Capture the cell that displays the provided text and extract its [X, Y] central coordinate. 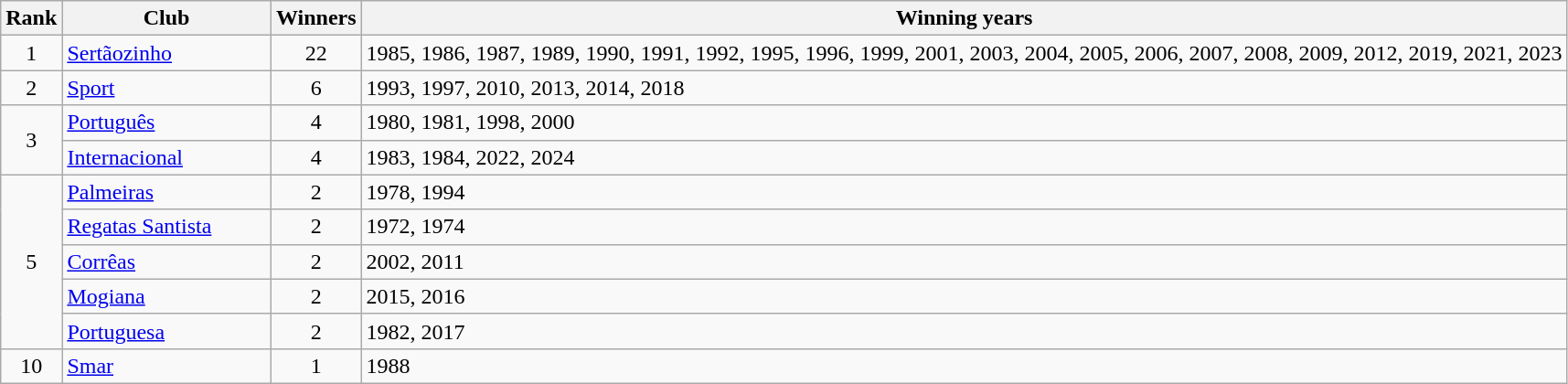
Mogiana [166, 296]
6 [316, 88]
2002, 2011 [964, 261]
Winning years [964, 18]
10 [31, 366]
1988 [964, 366]
Corrêas [166, 261]
5 [31, 261]
1983, 1984, 2022, 2024 [964, 157]
Português [166, 123]
Sertãozinho [166, 53]
3 [31, 140]
Smar [166, 366]
Regatas Santista [166, 227]
Rank [31, 18]
1980, 1981, 1998, 2000 [964, 123]
1972, 1974 [964, 227]
2015, 2016 [964, 296]
Palmeiras [166, 192]
1993, 1997, 2010, 2013, 2014, 2018 [964, 88]
22 [316, 53]
Portuguesa [166, 331]
Winners [316, 18]
Internacional [166, 157]
Club [166, 18]
1978, 1994 [964, 192]
1982, 2017 [964, 331]
Sport [166, 88]
1985, 1986, 1987, 1989, 1990, 1991, 1992, 1995, 1996, 1999, 2001, 2003, 2004, 2005, 2006, 2007, 2008, 2009, 2012, 2019, 2021, 2023 [964, 53]
